Provide the [x, y] coordinate of the cell's center where the given text is located.  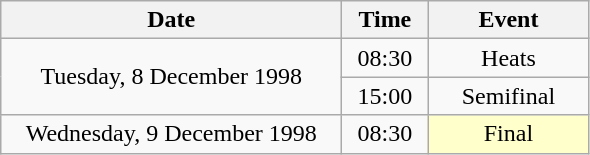
Semifinal [508, 96]
Event [508, 20]
Time [385, 20]
Final [508, 134]
Heats [508, 58]
Tuesday, 8 December 1998 [172, 77]
15:00 [385, 96]
Date [172, 20]
Wednesday, 9 December 1998 [172, 134]
